Search for the cell housing the specified text and yield its [X, Y] center coordinate. 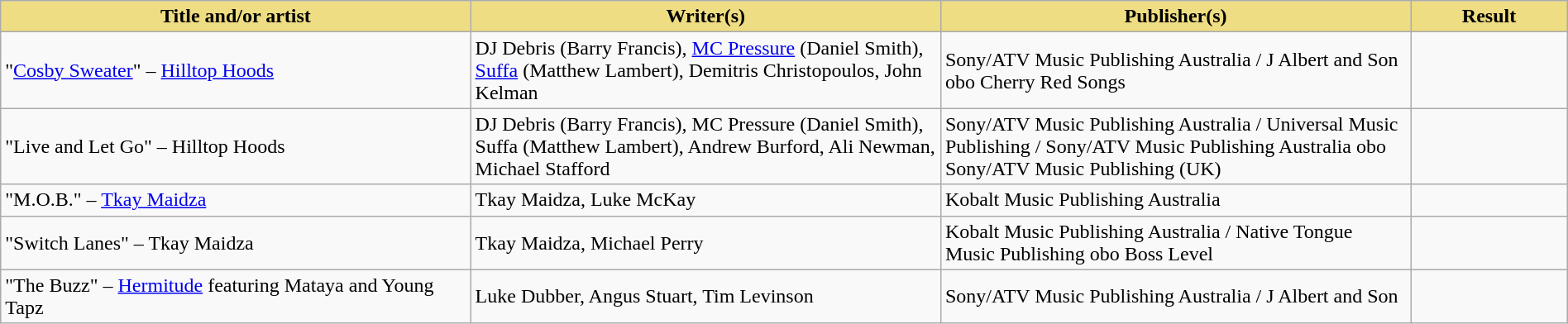
Kobalt Music Publishing Australia [1175, 200]
Sony/ATV Music Publishing Australia / J Albert and Son obo Cherry Red Songs [1175, 70]
DJ Debris (Barry Francis), MC Pressure (Daniel Smith), Suffa (Matthew Lambert), Andrew Burford, Ali Newman, Michael Stafford [705, 146]
Tkay Maidza, Luke McKay [705, 200]
"The Buzz" – Hermitude featuring Mataya and Young Tapz [236, 296]
Luke Dubber, Angus Stuart, Tim Levinson [705, 296]
Sony/ATV Music Publishing Australia / Universal Music Publishing / Sony/ATV Music Publishing Australia obo Sony/ATV Music Publishing (UK) [1175, 146]
Result [1489, 17]
Writer(s) [705, 17]
DJ Debris (Barry Francis), MC Pressure (Daniel Smith), Suffa (Matthew Lambert), Demitris Christopoulos, John Kelman [705, 70]
"Switch Lanes" – Tkay Maidza [236, 243]
"M.O.B." – Tkay Maidza [236, 200]
"Live and Let Go" – Hilltop Hoods [236, 146]
Title and/or artist [236, 17]
"Cosby Sweater" – Hilltop Hoods [236, 70]
Tkay Maidza, Michael Perry [705, 243]
Sony/ATV Music Publishing Australia / J Albert and Son [1175, 296]
Kobalt Music Publishing Australia / Native Tongue Music Publishing obo Boss Level [1175, 243]
Publisher(s) [1175, 17]
